Determine the [x, y] coordinate at the center of the cell enclosing the given text.  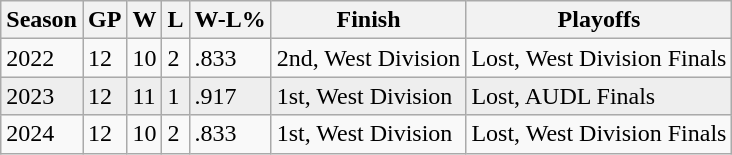
1 [176, 96]
Season [42, 20]
Lost, AUDL Finals [599, 96]
11 [144, 96]
GP [104, 20]
2024 [42, 134]
2nd, West Division [368, 58]
W [144, 20]
.917 [230, 96]
W-L% [230, 20]
2023 [42, 96]
L [176, 20]
2022 [42, 58]
Finish [368, 20]
Playoffs [599, 20]
